Provide the [x, y] coordinate of the cell's center where the given text is located.  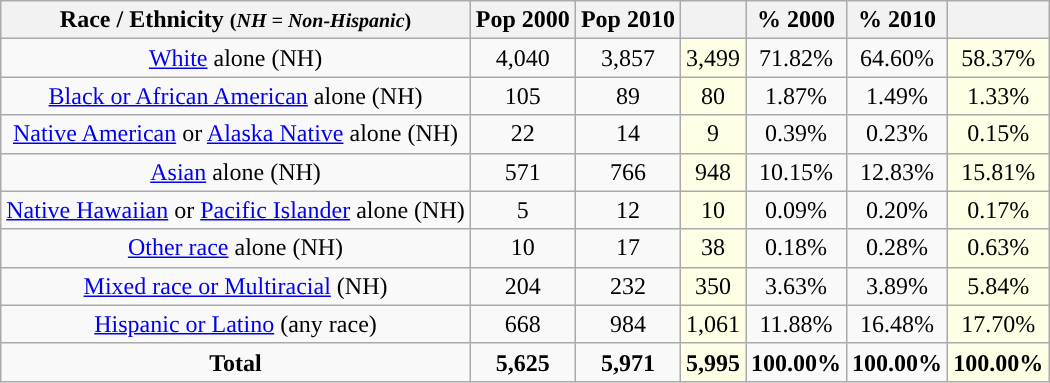
0.63% [998, 248]
5.84% [998, 286]
105 [522, 96]
1.33% [998, 96]
0.23% [898, 134]
16.48% [898, 324]
0.15% [998, 134]
% 2000 [796, 20]
9 [712, 134]
10.15% [796, 172]
0.18% [796, 248]
Pop 2000 [522, 20]
71.82% [796, 58]
0.39% [796, 134]
17 [628, 248]
Pop 2010 [628, 20]
Native American or Alaska Native alone (NH) [236, 134]
Black or African American alone (NH) [236, 96]
Native Hawaiian or Pacific Islander alone (NH) [236, 210]
1.87% [796, 96]
Total [236, 362]
3,499 [712, 58]
1,061 [712, 324]
571 [522, 172]
0.20% [898, 210]
350 [712, 286]
5,995 [712, 362]
948 [712, 172]
17.70% [998, 324]
4,040 [522, 58]
38 [712, 248]
% 2010 [898, 20]
5,625 [522, 362]
0.09% [796, 210]
12.83% [898, 172]
1.49% [898, 96]
5,971 [628, 362]
Race / Ethnicity (NH = Non-Hispanic) [236, 20]
668 [522, 324]
64.60% [898, 58]
15.81% [998, 172]
3,857 [628, 58]
984 [628, 324]
3.89% [898, 286]
White alone (NH) [236, 58]
12 [628, 210]
58.37% [998, 58]
22 [522, 134]
Asian alone (NH) [236, 172]
232 [628, 286]
Mixed race or Multiracial (NH) [236, 286]
11.88% [796, 324]
0.17% [998, 210]
14 [628, 134]
Other race alone (NH) [236, 248]
766 [628, 172]
Hispanic or Latino (any race) [236, 324]
89 [628, 96]
3.63% [796, 286]
80 [712, 96]
204 [522, 286]
0.28% [898, 248]
5 [522, 210]
